Scan for the cell matching the given text and deliver its [x, y] coordinate at center. 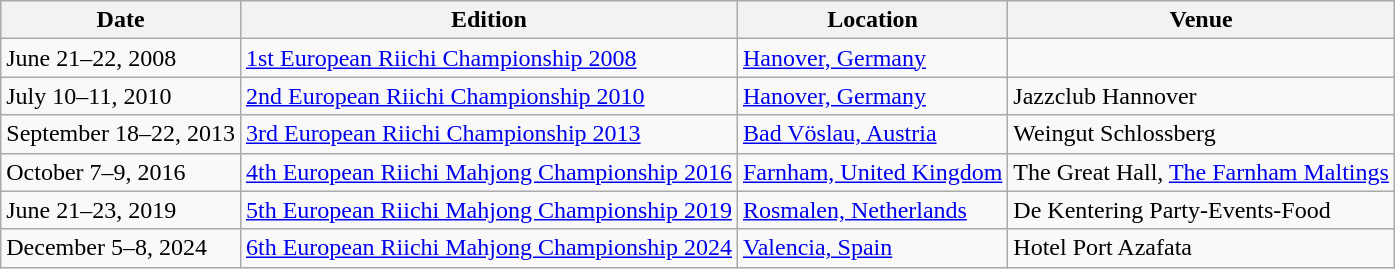
Bad Vöslau, Austria [872, 134]
6th European Riichi Mahjong Championship 2024 [488, 248]
December 5–8, 2024 [121, 248]
5th European Riichi Mahjong Championship 2019 [488, 210]
September 18–22, 2013 [121, 134]
Jazzclub Hannover [1202, 96]
Farnham, United Kingdom [872, 172]
4th European Riichi Mahjong Championship 2016 [488, 172]
October 7–9, 2016 [121, 172]
June 21–22, 2008 [121, 58]
Rosmalen, Netherlands [872, 210]
Date [121, 20]
Valencia, Spain [872, 248]
1st European Riichi Championship 2008 [488, 58]
Venue [1202, 20]
June 21–23, 2019 [121, 210]
3rd European Riichi Championship 2013 [488, 134]
Location [872, 20]
Hotel Port Azafata [1202, 248]
De Kentering Party-Events-Food [1202, 210]
July 10–11, 2010 [121, 96]
2nd European Riichi Championship 2010 [488, 96]
Weingut Schlossberg [1202, 134]
The Great Hall, The Farnham Maltings [1202, 172]
Edition [488, 20]
